Output the (X, Y) coordinate of the center of the cell containing the given text.  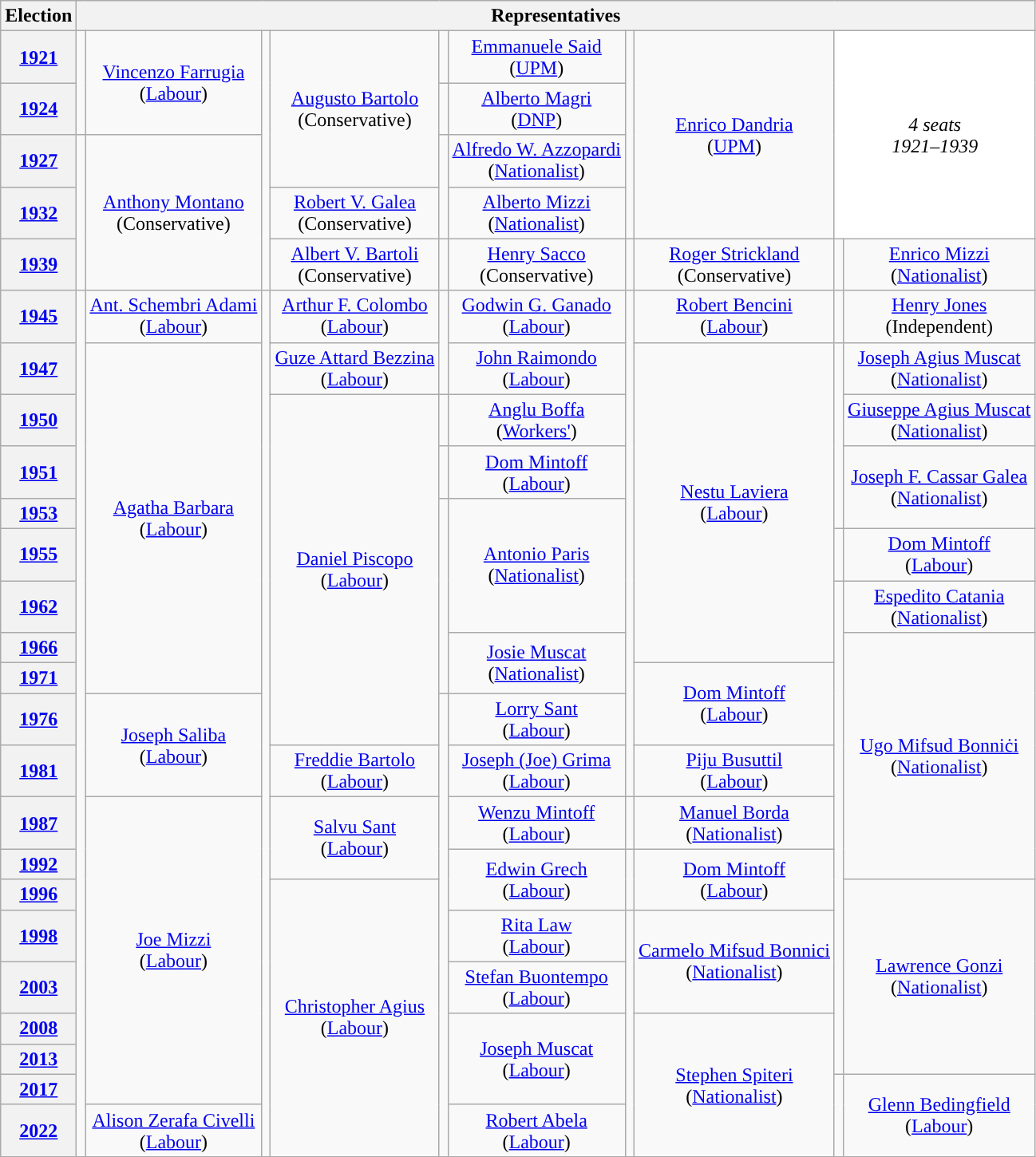
Emmanuele Said(UPM) (536, 57)
Alberto Magri(DNP) (536, 109)
Enrico Dandria(UPM) (734, 135)
Anglu Boffa(Workers') (536, 420)
1966 (38, 648)
1927 (38, 161)
Joe Mizzi(Labour) (174, 951)
1947 (38, 369)
Nestu Laviera(Labour) (734, 503)
Henry Sacco(Conservative) (536, 265)
Josie Muscat(Nationalist) (536, 663)
Joseph (Joe) Grima(Labour) (536, 771)
Lawrence Gonzi(Nationalist) (939, 977)
Agatha Barbara(Labour) (174, 518)
1981 (38, 771)
2008 (38, 1029)
1939 (38, 265)
1987 (38, 823)
Stephen Spiteri(Nationalist) (734, 1085)
Roger Strickland(Conservative) (734, 265)
Rita Law(Labour) (536, 935)
Anthony Montano(Conservative) (174, 212)
1945 (38, 316)
1955 (38, 554)
1998 (38, 935)
Joseph Muscat(Labour) (536, 1059)
Glenn Bedingfield(Labour) (939, 1116)
Guze Attard Bezzina(Labour) (354, 369)
4 seats1921–1939 (934, 135)
Alison Zerafa Civelli(Labour) (174, 1130)
Christopher Agius(Labour) (354, 1018)
1950 (38, 420)
Edwin Grech(Labour) (536, 879)
Wenzu Mintoff(Labour) (536, 823)
1924 (38, 109)
Joseph F. Cassar Galea(Nationalist) (939, 487)
Henry Jones(Independent) (939, 316)
Albert V. Bartoli(Conservative) (354, 265)
Joseph Agius Muscat(Nationalist) (939, 369)
John Raimondo(Labour) (536, 369)
Augusto Bartolo(Conservative) (354, 109)
Freddie Bartolo(Labour) (354, 771)
2003 (38, 988)
Alfredo W. Azzopardi(Nationalist) (536, 161)
Lorry Sant(Labour) (536, 720)
Daniel Piscopo(Labour) (354, 570)
Espedito Catania(Nationalist) (939, 606)
1932 (38, 212)
1951 (38, 472)
Representatives (556, 16)
Robert V. Galea(Conservative) (354, 212)
Joseph Saliba(Labour) (174, 745)
Godwin G. Ganado(Labour) (536, 316)
Antonio Paris(Nationalist) (536, 565)
Carmelo Mifsud Bonnici(Nationalist) (734, 962)
Ugo Mifsud Bonniċi(Nationalist) (939, 756)
Stefan Buontempo(Labour) (536, 988)
Ant. Schembri Adami(Labour) (174, 316)
Vincenzo Farrugia(Labour) (174, 83)
Arthur F. Colombo(Labour) (354, 316)
1953 (38, 513)
1992 (38, 864)
Robert Abela(Labour) (536, 1130)
1971 (38, 678)
Robert Bencini(Labour) (734, 316)
Manuel Borda(Nationalist) (734, 823)
1996 (38, 894)
1976 (38, 720)
Giuseppe Agius Muscat(Nationalist) (939, 420)
2017 (38, 1089)
Alberto Mizzi(Nationalist) (536, 212)
Salvu Sant(Labour) (354, 838)
Election (38, 16)
1962 (38, 606)
2013 (38, 1059)
Enrico Mizzi(Nationalist) (939, 265)
2022 (38, 1130)
1921 (38, 57)
Piju Busuttil(Labour) (734, 771)
